Detect which cell encompasses the target text, then output its [X, Y] center coordinate. 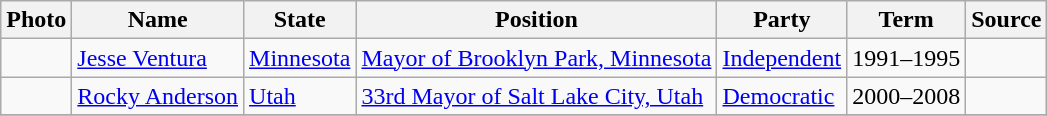
Name [158, 20]
Mayor of Brooklyn Park, Minnesota [536, 58]
State [300, 20]
Source [1006, 20]
Rocky Anderson [158, 96]
33rd Mayor of Salt Lake City, Utah [536, 96]
Independent [782, 58]
Jesse Ventura [158, 58]
Utah [300, 96]
Term [906, 20]
2000–2008 [906, 96]
Position [536, 20]
Party [782, 20]
1991–1995 [906, 58]
Minnesota [300, 58]
Democratic [782, 96]
Photo [36, 20]
